Scan for the cell matching the given text and deliver its [X, Y] coordinate at center. 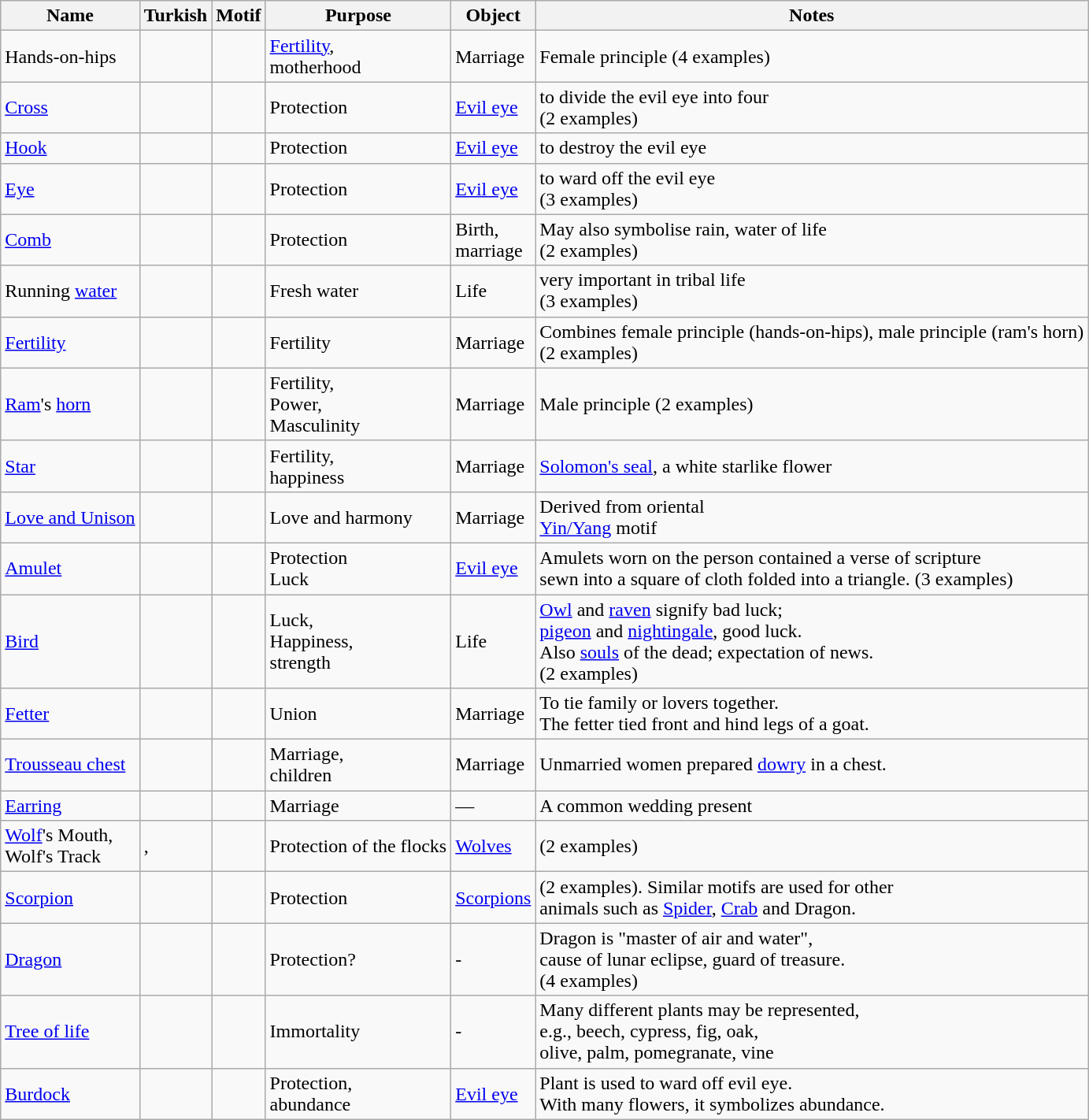
Dragon [70, 959]
Protection,abundance [358, 1093]
Male principle (2 examples) [812, 404]
Amulets worn on the person contained a verse of scripturesewn into a square of cloth folded into a triangle. (3 examples) [812, 569]
Union [358, 714]
Cross [70, 107]
, [176, 846]
Fresh water [358, 291]
Notes [812, 16]
Birth,marriage [493, 239]
Solomon's seal, a white starlike flower [812, 466]
Object [493, 16]
Unmarried women prepared dowry in a chest. [812, 766]
Owl and raven signify bad luck;pigeon and nightingale, good luck.Also souls of the dead; expectation of news.(2 examples) [812, 641]
Derived from orientalYin/Yang motif [812, 517]
Protection of the flocks [358, 846]
to ward off the evil eye(3 examples) [812, 189]
Female principle (4 examples) [812, 57]
Fertility,happiness [358, 466]
very important in tribal life(3 examples) [812, 291]
Fetter [70, 714]
Comb [70, 239]
Plant is used to ward off evil eye.With many flowers, it symbolizes abundance. [812, 1093]
to divide the evil eye into four(2 examples) [812, 107]
Marriage,children [358, 766]
Scorpion [70, 898]
A common wedding present [812, 806]
Motif [239, 16]
Wolves [493, 846]
Combines female principle (hands-on-hips), male principle (ram's horn)(2 examples) [812, 342]
Eye [70, 189]
Love and harmony [358, 517]
Many different plants may be represented,e.g., beech, cypress, fig, oak,olive, palm, pomegranate, vine [812, 1032]
Running water [70, 291]
Luck,Happiness,strength [358, 641]
Dragon is "master of air and water",cause of lunar eclipse, guard of treasure.(4 examples) [812, 959]
Burdock [70, 1093]
Love and Unison [70, 517]
Wolf's Mouth,Wolf's Track [70, 846]
May also symbolise rain, water of life(2 examples) [812, 239]
Purpose [358, 16]
To tie family or lovers together.The fetter tied front and hind legs of a goat. [812, 714]
Fertility,motherhood [358, 57]
(2 examples) [812, 846]
Protection? [358, 959]
Fertility,Power,Masculinity [358, 404]
— [493, 806]
Earring [70, 806]
Amulet [70, 569]
Ram's horn [70, 404]
(2 examples). Similar motifs are used for otheranimals such as Spider, Crab and Dragon. [812, 898]
to destroy the evil eye [812, 148]
Tree of life [70, 1032]
Turkish [176, 16]
Bird [70, 641]
Star [70, 466]
Scorpions [493, 898]
Name [70, 16]
Hook [70, 148]
Trousseau chest [70, 766]
Immortality [358, 1032]
Hands-on-hips [70, 57]
ProtectionLuck [358, 569]
